Determine the (X, Y) coordinate at the center of the cell enclosing the given text.  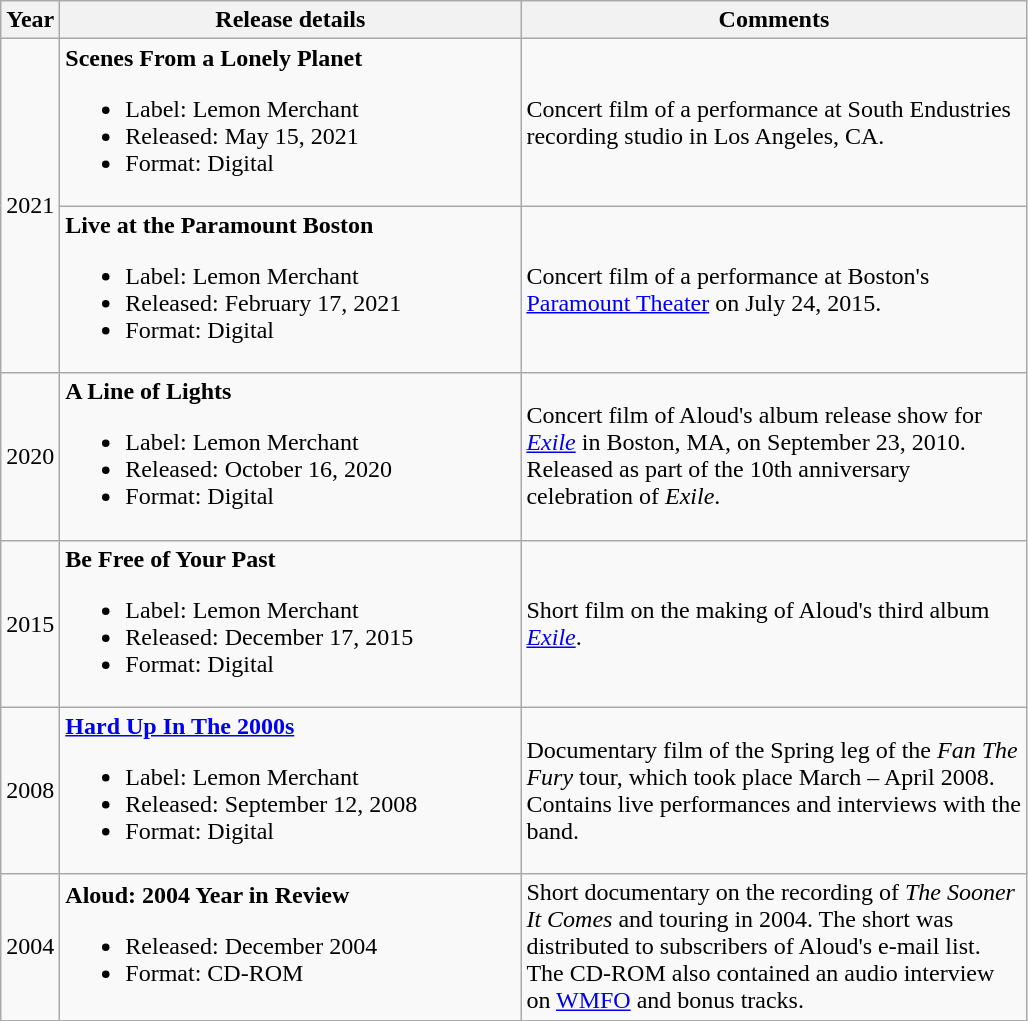
Release details (290, 20)
Be Free of Your PastLabel: Lemon MerchantReleased: December 17, 2015Format: Digital (290, 624)
Concert film of a performance at Boston's Paramount Theater on July 24, 2015. (774, 290)
2015 (30, 624)
2008 (30, 790)
Live at the Paramount BostonLabel: Lemon MerchantReleased: February 17, 2021Format: Digital (290, 290)
2004 (30, 947)
A Line of LightsLabel: Lemon MerchantReleased: October 16, 2020Format: Digital (290, 456)
Year (30, 20)
Aloud: 2004 Year in ReviewReleased: December 2004Format: CD-ROM (290, 947)
Scenes From a Lonely PlanetLabel: Lemon MerchantReleased: May 15, 2021Format: Digital (290, 122)
Hard Up In The 2000sLabel: Lemon MerchantReleased: September 12, 2008Format: Digital (290, 790)
2021 (30, 206)
Concert film of a performance at South Endustries recording studio in Los Angeles, CA. (774, 122)
Short film on the making of Aloud's third album Exile. (774, 624)
Comments (774, 20)
2020 (30, 456)
